Capture the cell that displays the provided text and extract its (x, y) central coordinate. 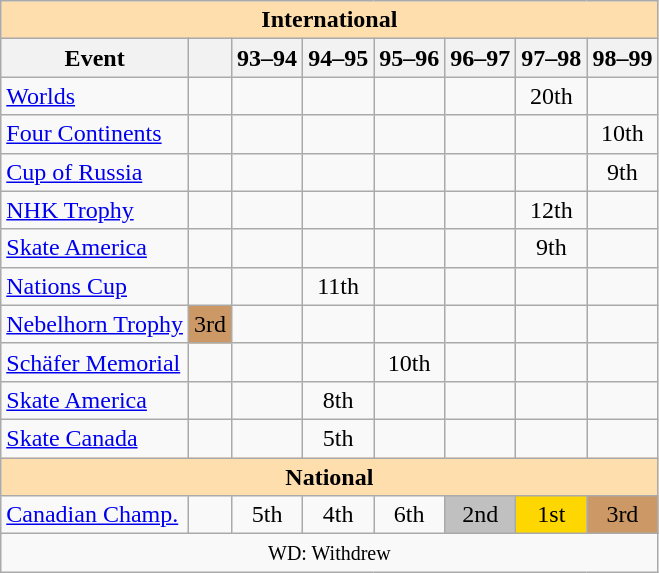
96–97 (480, 58)
Cup of Russia (95, 172)
6th (410, 515)
1st (552, 515)
2nd (480, 515)
98–99 (622, 58)
20th (552, 96)
95–96 (410, 58)
Nebelhorn Trophy (95, 324)
WD: Withdrew (330, 553)
12th (552, 210)
97–98 (552, 58)
International (330, 20)
Canadian Champ. (95, 515)
National (330, 477)
Nations Cup (95, 286)
Event (95, 58)
Worlds (95, 96)
Skate Canada (95, 438)
93–94 (268, 58)
94–95 (338, 58)
8th (338, 400)
NHK Trophy (95, 210)
Schäfer Memorial (95, 362)
Four Continents (95, 134)
4th (338, 515)
11th (338, 286)
